Output the [x, y] coordinate of the center of the cell containing the given text.  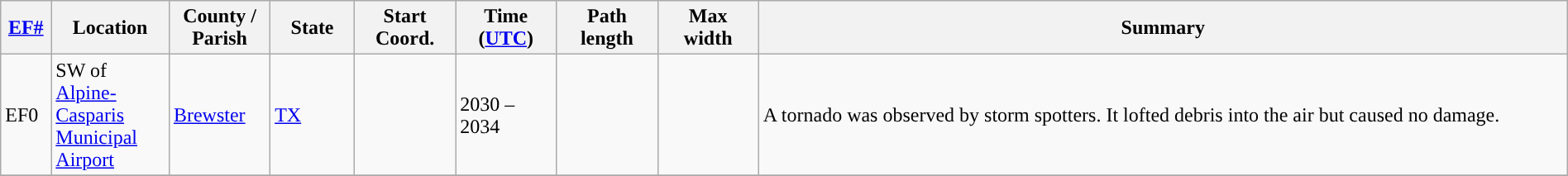
Time (UTC) [506, 28]
County / Parish [219, 28]
State [313, 28]
2030 – 2034 [506, 115]
EF# [26, 28]
Brewster [219, 115]
EF0 [26, 115]
SW of Alpine-Casparis Municipal Airport [111, 115]
Max width [708, 28]
Location [111, 28]
A tornado was observed by storm spotters. It lofted debris into the air but caused no damage. [1163, 115]
Path length [607, 28]
TX [313, 115]
Summary [1163, 28]
Start Coord. [404, 28]
